For the text-containing cell, return its midpoint in (X, Y) coordinate format. 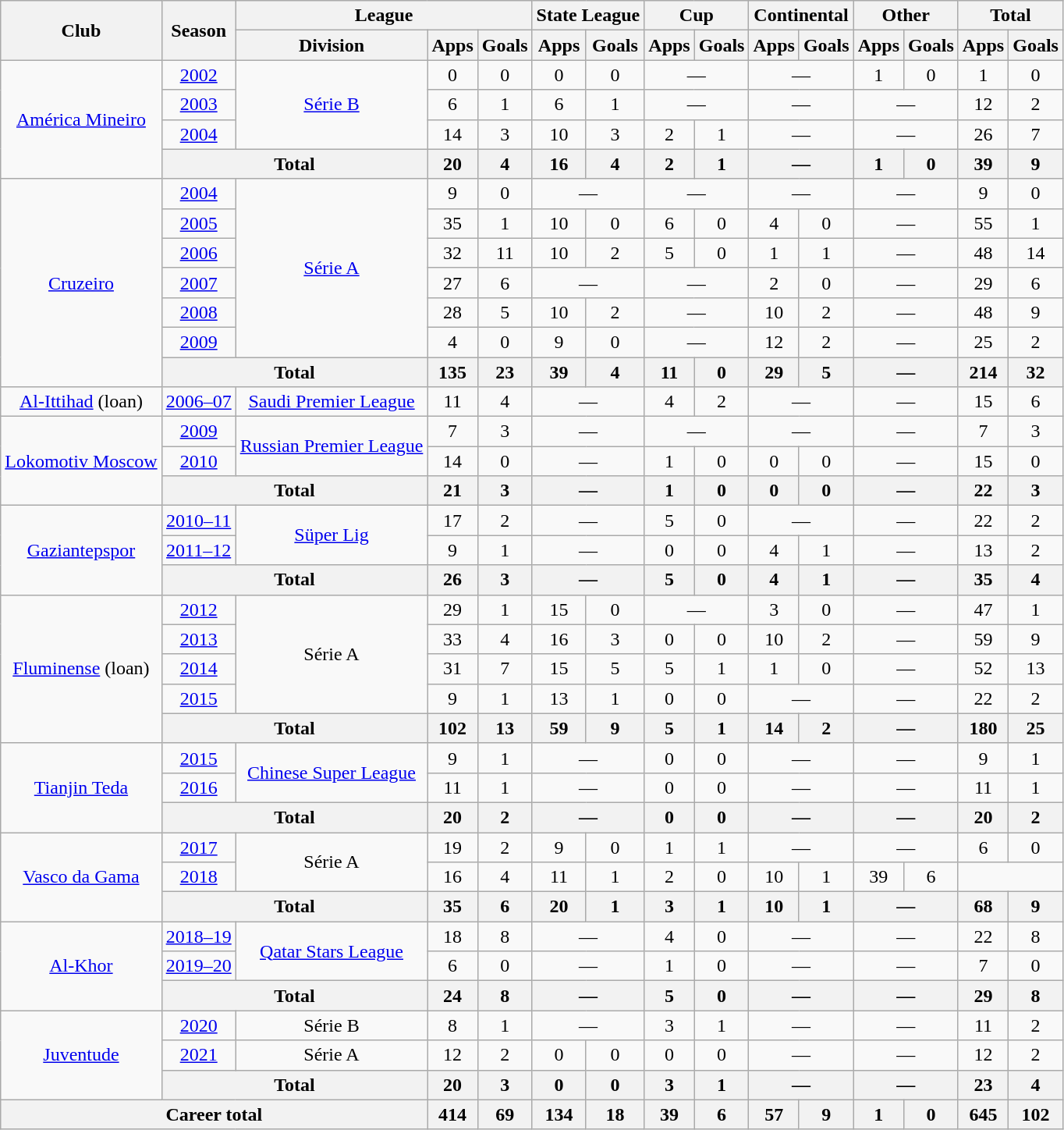
27 (452, 282)
57 (774, 1114)
Fluminense (loan) (81, 669)
52 (983, 669)
2020 (198, 1025)
33 (452, 639)
69 (505, 1114)
2008 (198, 312)
2018 (198, 877)
2010 (198, 461)
Süper Lig (332, 535)
2011–12 (198, 550)
Lokomotiv Moscow (81, 461)
Chinese Super League (332, 773)
55 (983, 223)
2006 (198, 253)
21 (452, 491)
Season (198, 30)
Vasco da Gama (81, 876)
2007 (198, 282)
19 (452, 847)
Tianjin Teda (81, 787)
414 (452, 1114)
Qatar Stars League (332, 951)
2013 (198, 639)
2005 (198, 223)
Other (906, 16)
24 (452, 996)
Cruzeiro (81, 282)
2021 (198, 1055)
América Mineiro (81, 119)
2002 (198, 75)
134 (559, 1114)
Cup (697, 16)
2010–11 (198, 521)
2017 (198, 847)
Career total (214, 1114)
State League (588, 16)
2006–07 (198, 402)
31 (452, 669)
28 (452, 312)
17 (452, 521)
2003 (198, 105)
Division (332, 45)
135 (452, 372)
2019–20 (198, 966)
Russian Premier League (332, 446)
68 (983, 907)
645 (983, 1114)
Club (81, 30)
47 (983, 609)
2018–19 (198, 936)
Juventude (81, 1055)
Continental (801, 16)
Al-Ittihad (loan) (81, 402)
League (384, 16)
2012 (198, 609)
2014 (198, 669)
2016 (198, 787)
180 (983, 728)
Al-Khor (81, 966)
Saudi Premier League (332, 402)
Gaziantepspor (81, 550)
214 (983, 372)
